Find where the given text appears and provide that cell's center as (x, y) coordinate. 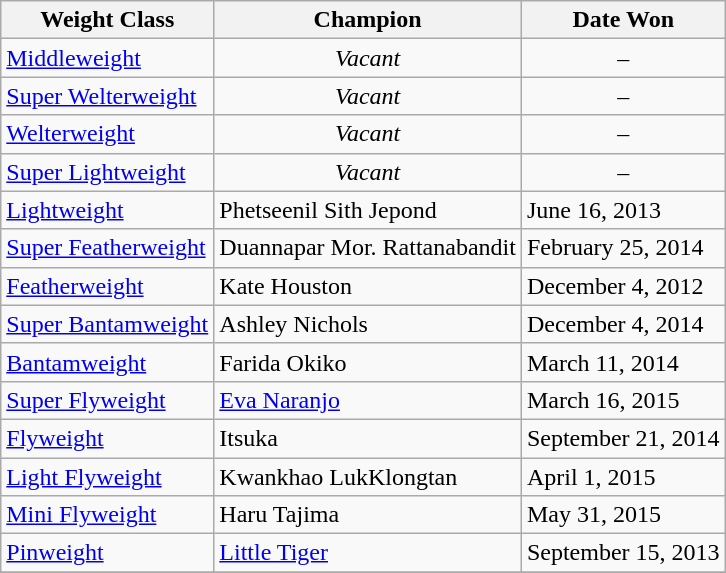
Super Welterweight (108, 96)
Kwankhao LukKlongtan (368, 477)
Haru Tajima (368, 515)
Super Featherweight (108, 248)
Ashley Nichols (368, 324)
Kate Houston (368, 286)
Featherweight (108, 286)
Date Won (623, 20)
April 1, 2015 (623, 477)
Welterweight (108, 134)
Light Flyweight (108, 477)
February 25, 2014 (623, 248)
Super Lightweight (108, 172)
Lightweight (108, 210)
Super Bantamweight (108, 324)
June 16, 2013 (623, 210)
Duannapar Mor. Rattanabandit (368, 248)
Super Flyweight (108, 400)
Pinweight (108, 553)
September 21, 2014 (623, 438)
December 4, 2012 (623, 286)
Farida Okiko (368, 362)
May 31, 2015 (623, 515)
Little Tiger (368, 553)
March 11, 2014 (623, 362)
Flyweight (108, 438)
September 15, 2013 (623, 553)
Bantamweight (108, 362)
Champion (368, 20)
Eva Naranjo (368, 400)
Mini Flyweight (108, 515)
March 16, 2015 (623, 400)
December 4, 2014 (623, 324)
Weight Class (108, 20)
Phetseenil Sith Jepond (368, 210)
Itsuka (368, 438)
Middleweight (108, 58)
